Provide the [X, Y] coordinate of the cell's center where the given text is located.  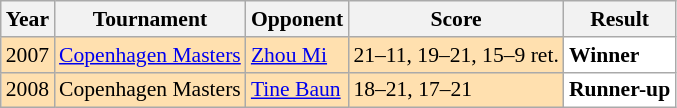
2008 [28, 90]
21–11, 19–21, 15–9 ret. [456, 55]
Zhou Mi [298, 55]
Runner-up [620, 90]
Opponent [298, 19]
Year [28, 19]
Result [620, 19]
Winner [620, 55]
Tine Baun [298, 90]
18–21, 17–21 [456, 90]
Tournament [150, 19]
2007 [28, 55]
Score [456, 19]
